Output the [x, y] coordinate of the center of the cell containing the given text.  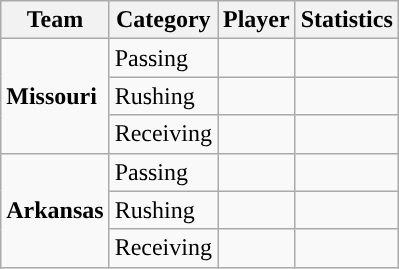
Arkansas [55, 210]
Missouri [55, 96]
Team [55, 20]
Category [163, 20]
Player [257, 20]
Statistics [346, 20]
